Identify which cell holds the provided text, then report its (x, y) central coordinate. 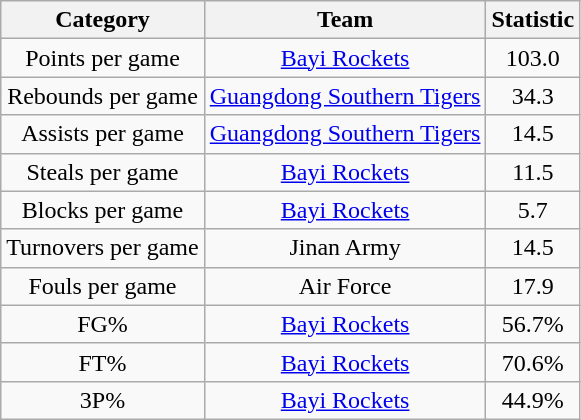
17.9 (533, 286)
3P% (102, 400)
5.7 (533, 210)
FT% (102, 362)
Category (102, 20)
70.6% (533, 362)
Air Force (345, 286)
Assists per game (102, 134)
Team (345, 20)
Blocks per game (102, 210)
11.5 (533, 172)
Turnovers per game (102, 248)
103.0 (533, 58)
34.3 (533, 96)
Fouls per game (102, 286)
Points per game (102, 58)
Steals per game (102, 172)
Rebounds per game (102, 96)
FG% (102, 324)
44.9% (533, 400)
56.7% (533, 324)
Statistic (533, 20)
Jinan Army (345, 248)
